Locate the cell with the specified text and output its [x, y] center coordinate. 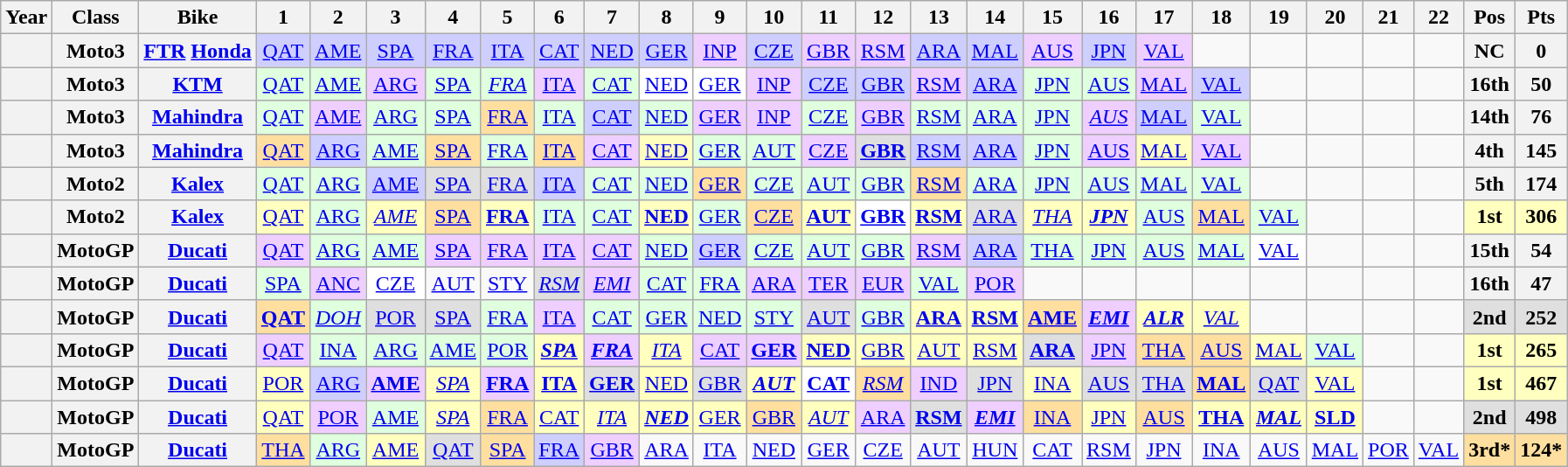
18 [1222, 17]
467 [1542, 383]
47 [1542, 283]
3 [395, 17]
Pos [1489, 17]
SLD [1335, 417]
TER [829, 283]
5th [1489, 184]
Pts [1542, 17]
12 [883, 17]
4th [1489, 150]
124* [1542, 450]
1 [283, 17]
Class [96, 17]
174 [1542, 184]
76 [1542, 117]
15 [1052, 17]
NC [1489, 51]
10 [774, 17]
IND [939, 383]
3rd* [1489, 450]
8 [667, 17]
0 [1542, 51]
145 [1542, 150]
15th [1489, 250]
16 [1109, 17]
498 [1542, 417]
14th [1489, 117]
20 [1335, 17]
306 [1542, 217]
6 [559, 17]
252 [1542, 317]
ANC [338, 283]
Bike [198, 17]
EUR [883, 283]
Year [26, 17]
7 [612, 17]
FTR Honda [198, 51]
9 [719, 17]
DOH [338, 317]
4 [453, 17]
14 [995, 17]
19 [1279, 17]
2 [338, 17]
HUN [995, 450]
265 [1542, 350]
50 [1542, 84]
17 [1163, 17]
21 [1389, 17]
13 [939, 17]
54 [1542, 250]
ALR [1163, 317]
KTM [198, 84]
11 [829, 17]
22 [1439, 17]
5 [507, 17]
